Capture the cell that displays the provided text and extract its [X, Y] central coordinate. 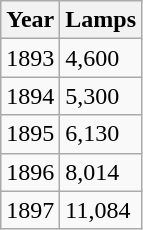
1894 [30, 96]
8,014 [101, 172]
1896 [30, 172]
1893 [30, 58]
6,130 [101, 134]
5,300 [101, 96]
1897 [30, 210]
Lamps [101, 20]
Year [30, 20]
1895 [30, 134]
11,084 [101, 210]
4,600 [101, 58]
